Extract the (X, Y) coordinate from the center of the cell holding the provided text.  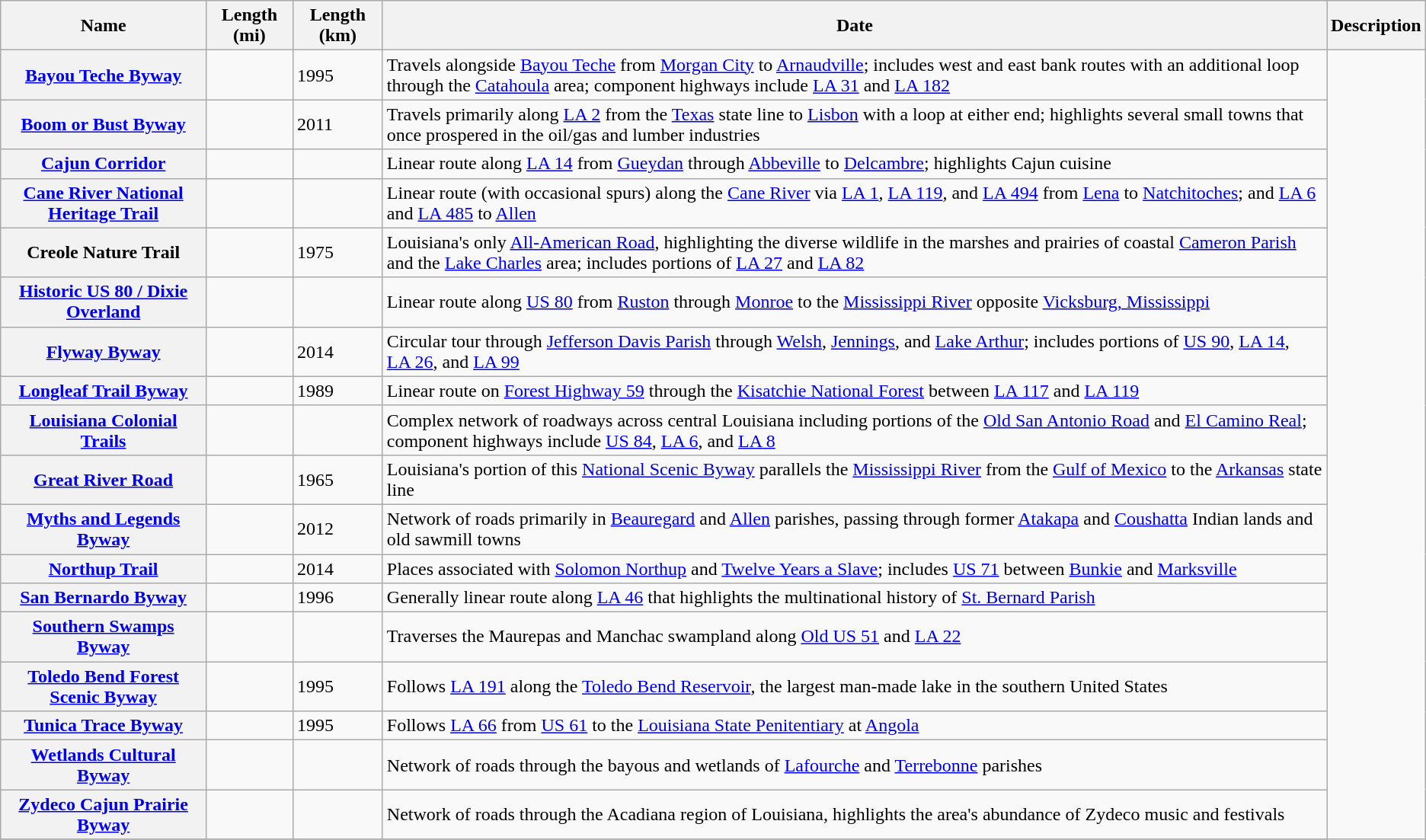
Zydeco Cajun Prairie Byway (104, 815)
Boom or Bust Byway (104, 125)
Longleaf Trail Byway (104, 391)
Circular tour through Jefferson Davis Parish through Welsh, Jennings, and Lake Arthur; includes portions of US 90, LA 14, LA 26, and LA 99 (855, 352)
Traverses the Maurepas and Manchac swampland along Old US 51 and LA 22 (855, 637)
1996 (337, 598)
Date (855, 26)
2011 (337, 125)
Louisiana's portion of this National Scenic Byway parallels the Mississippi River from the Gulf of Mexico to the Arkansas state line (855, 480)
Length (km) (337, 26)
Flyway Byway (104, 352)
Places associated with Solomon Northup and Twelve Years a Slave; includes US 71 between Bunkie and Marksville (855, 569)
Bayou Teche Byway (104, 75)
Description (1376, 26)
Myths and Legends Byway (104, 529)
Network of roads primarily in Beauregard and Allen parishes, passing through former Atakapa and Coushatta Indian lands and old sawmill towns (855, 529)
Follows LA 191 along the Toledo Bend Reservoir, the largest man-made lake in the southern United States (855, 687)
Follows LA 66 from US 61 to the Louisiana State Penitentiary at Angola (855, 726)
1975 (337, 253)
Louisiana Colonial Trails (104, 430)
Northup Trail (104, 569)
1989 (337, 391)
Linear route along LA 14 from Gueydan through Abbeville to Delcambre; highlights Cajun cuisine (855, 164)
Creole Nature Trail (104, 253)
1965 (337, 480)
Name (104, 26)
Cajun Corridor (104, 164)
Linear route along US 80 from Ruston through Monroe to the Mississippi River opposite Vicksburg, Mississippi (855, 302)
Generally linear route along LA 46 that highlights the multinational history of St. Bernard Parish (855, 598)
Network of roads through the Acadiana region of Louisiana, highlights the area's abundance of Zydeco music and festivals (855, 815)
Length (mi) (250, 26)
Historic US 80 / Dixie Overland (104, 302)
Network of roads through the bayous and wetlands of Lafourche and Terrebonne parishes (855, 765)
Cane River National Heritage Trail (104, 203)
2012 (337, 529)
Great River Road (104, 480)
Wetlands Cultural Byway (104, 765)
Linear route on Forest Highway 59 through the Kisatchie National Forest between LA 117 and LA 119 (855, 391)
Toledo Bend Forest Scenic Byway (104, 687)
San Bernardo Byway (104, 598)
Southern Swamps Byway (104, 637)
Linear route (with occasional spurs) along the Cane River via LA 1, LA 119, and LA 494 from Lena to Natchitoches; and LA 6 and LA 485 to Allen (855, 203)
Tunica Trace Byway (104, 726)
